Pinpoint the cell where the given text exists, returning its [x, y] midpoint coordinate. 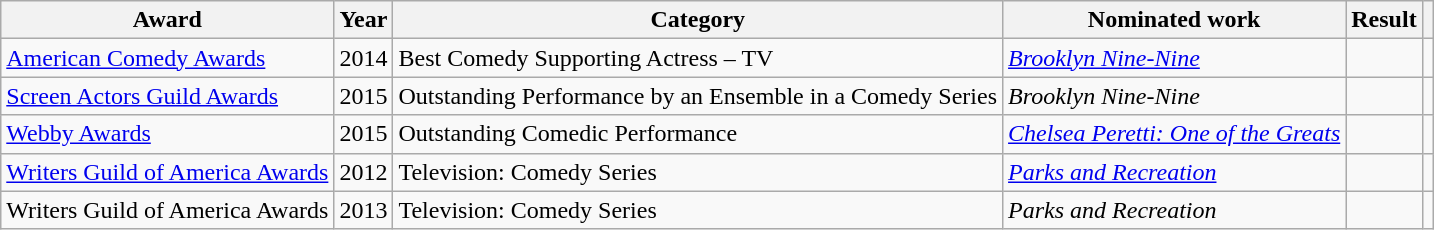
2012 [364, 172]
2014 [364, 58]
Category [698, 20]
Webby Awards [168, 134]
Best Comedy Supporting Actress – TV [698, 58]
Outstanding Performance by an Ensemble in a Comedy Series [698, 96]
Nominated work [1174, 20]
American Comedy Awards [168, 58]
2013 [364, 210]
Outstanding Comedic Performance [698, 134]
Result [1384, 20]
Chelsea Peretti: One of the Greats [1174, 134]
Screen Actors Guild Awards [168, 96]
Award [168, 20]
Year [364, 20]
